Extract the [X, Y] coordinate from the center of the cell holding the provided text.  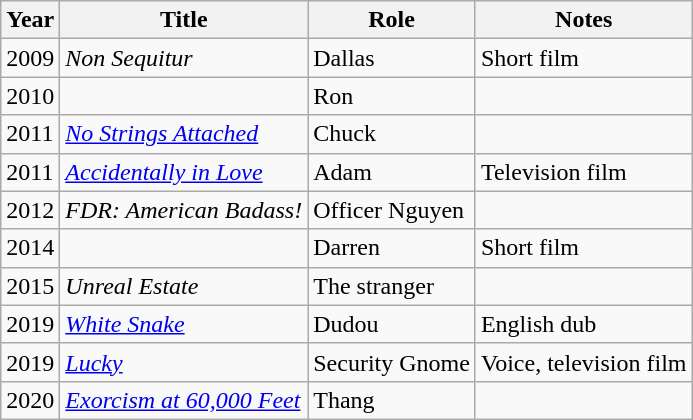
Darren [392, 248]
Unreal Estate [184, 286]
2009 [30, 58]
Role [392, 20]
The stranger [392, 286]
Chuck [392, 134]
Adam [392, 172]
No Strings Attached [184, 134]
Voice, television film [584, 362]
Television film [584, 172]
English dub [584, 324]
Dallas [392, 58]
Ron [392, 96]
White Snake [184, 324]
Title [184, 20]
Non Sequitur [184, 58]
FDR: American Badass! [184, 210]
2012 [30, 210]
Lucky [184, 362]
Accidentally in Love [184, 172]
2020 [30, 400]
Notes [584, 20]
Security Gnome [392, 362]
Exorcism at 60,000 Feet [184, 400]
Officer Nguyen [392, 210]
Thang [392, 400]
Dudou [392, 324]
2014 [30, 248]
2015 [30, 286]
2010 [30, 96]
Year [30, 20]
